For the text-containing cell, return its midpoint in [x, y] coordinate format. 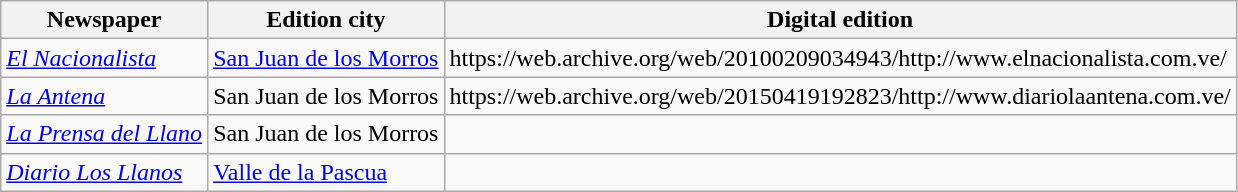
Newspaper [104, 20]
Digital edition [840, 20]
https://web.archive.org/web/20100209034943/http://www.elnacionalista.com.ve/ [840, 58]
La Prensa del Llano [104, 134]
El Nacionalista [104, 58]
Diario Los Llanos [104, 172]
La Antena [104, 96]
Edition city [326, 20]
https://web.archive.org/web/20150419192823/http://www.diariolaantena.com.ve/ [840, 96]
Valle de la Pascua [326, 172]
